Extract the [X, Y] coordinate from the center of the cell holding the provided text.  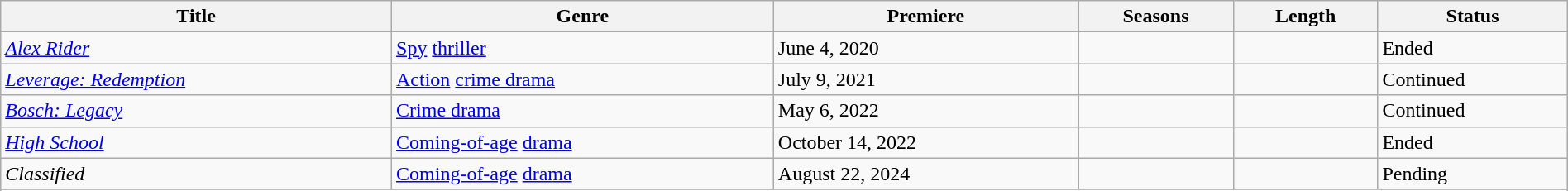
Crime drama [583, 111]
Alex Rider [197, 48]
July 9, 2021 [925, 79]
Length [1306, 17]
August 22, 2024 [925, 174]
June 4, 2020 [925, 48]
Action crime drama [583, 79]
Status [1472, 17]
Seasons [1156, 17]
Classified [197, 174]
Premiere [925, 17]
Pending [1472, 174]
High School [197, 142]
Spy thriller [583, 48]
Bosch: Legacy [197, 111]
Genre [583, 17]
Leverage: Redemption [197, 79]
October 14, 2022 [925, 142]
Title [197, 17]
May 6, 2022 [925, 111]
